Detect which cell encompasses the target text, then output its (X, Y) center coordinate. 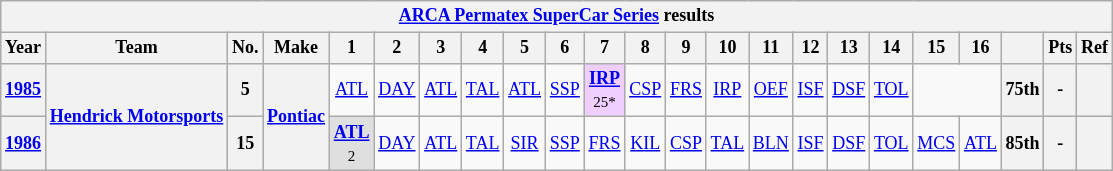
ATL2 (351, 144)
85th (1022, 144)
1985 (24, 90)
4 (483, 48)
16 (981, 48)
2 (397, 48)
10 (727, 48)
Hendrick Motorsports (136, 116)
SIR (525, 144)
IRP (727, 90)
1986 (24, 144)
14 (892, 48)
Team (136, 48)
Make (296, 48)
11 (770, 48)
No. (246, 48)
ARCA Permatex SuperCar Series results (557, 16)
IRP25* (604, 90)
BLN (770, 144)
MCS (936, 144)
Pontiac (296, 116)
6 (564, 48)
KIL (646, 144)
13 (849, 48)
12 (810, 48)
8 (646, 48)
Year (24, 48)
1 (351, 48)
OEF (770, 90)
Ref (1095, 48)
Pts (1060, 48)
75th (1022, 90)
7 (604, 48)
3 (441, 48)
9 (686, 48)
